Pinpoint the cell where the given text exists, returning its [X, Y] midpoint coordinate. 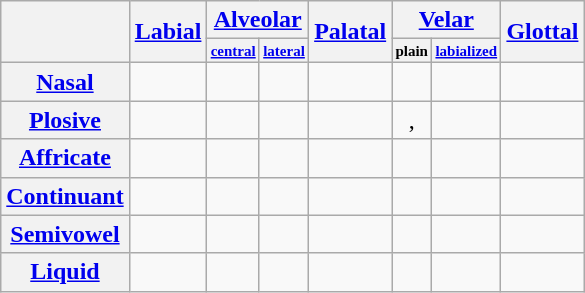
Alveolar [258, 20]
Affricate [65, 158]
Continuant [65, 196]
Nasal [65, 82]
, [412, 120]
Palatal [350, 32]
Labial [168, 32]
Liquid [65, 272]
lateral [284, 51]
plain [412, 51]
Semivowel [65, 234]
Glottal [542, 32]
Plosive [65, 120]
central [233, 51]
labialized [466, 51]
Velar [446, 20]
